For the text-containing cell, return its midpoint in (x, y) coordinate format. 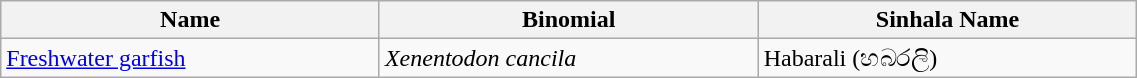
Binomial (568, 20)
Habarali (හබරලි) (948, 58)
Name (190, 20)
Sinhala Name (948, 20)
Freshwater garfish (190, 58)
Xenentodon cancila (568, 58)
